For the text-containing cell, return its midpoint in (x, y) coordinate format. 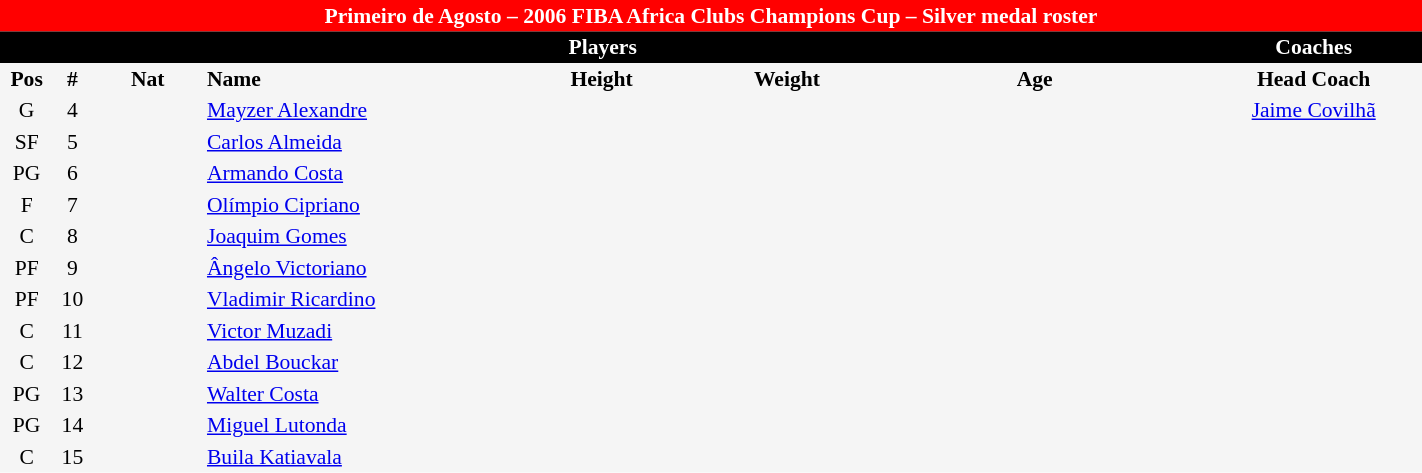
Olímpio Cipriano (348, 205)
Carlos Almeida (348, 142)
Primeiro de Agosto – 2006 FIBA Africa Clubs Champions Cup – Silver medal roster (711, 16)
Vladimir Ricardino (348, 300)
9 (72, 268)
Height (602, 79)
Weight (787, 79)
13 (72, 394)
4 (72, 110)
Pos (26, 79)
8 (72, 236)
5 (72, 142)
SF (26, 142)
Name (348, 79)
Miguel Lutonda (348, 426)
Mayzer Alexandre (348, 110)
Ângelo Victoriano (348, 268)
11 (72, 331)
# (72, 79)
Coaches (1314, 48)
Victor Muzadi (348, 331)
Joaquim Gomes (348, 236)
Age (1034, 79)
Head Coach (1314, 79)
15 (72, 457)
14 (72, 426)
Walter Costa (348, 394)
12 (72, 362)
6 (72, 174)
Armando Costa (348, 174)
Buila Katiavala (348, 457)
G (26, 110)
Players (602, 48)
7 (72, 205)
Abdel Bouckar (348, 362)
Nat (148, 79)
10 (72, 300)
Jaime Covilhã (1314, 110)
F (26, 205)
